Scan for the cell matching the given text and deliver its (x, y) coordinate at center. 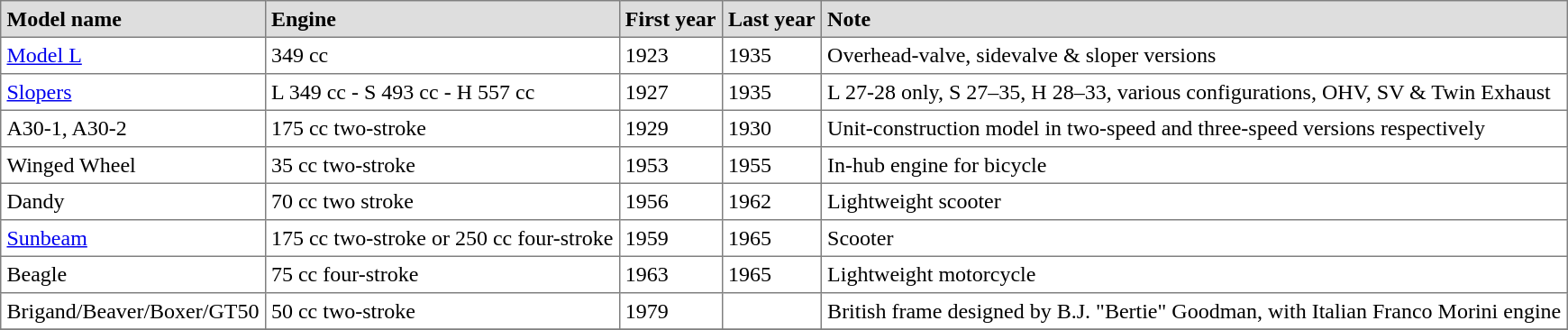
Overhead-valve, sidevalve & sloper versions (1194, 55)
35 cc two-stroke (442, 165)
1979 (670, 311)
Slopers (133, 92)
1963 (670, 274)
A30-1, A30-2 (133, 128)
Brigand/Beaver/Boxer/GT50 (133, 311)
1923 (670, 55)
Sunbeam (133, 238)
349 cc (442, 55)
Dandy (133, 201)
1962 (771, 201)
British frame designed by B.J. "Bertie" Goodman, with Italian Franco Morini engine (1194, 311)
1959 (670, 238)
1956 (670, 201)
Unit-construction model in two-speed and three-speed versions respectively (1194, 128)
L 349 cc - S 493 cc - H 557 cc (442, 92)
Beagle (133, 274)
50 cc two-stroke (442, 311)
1930 (771, 128)
Note (1194, 19)
Scooter (1194, 238)
175 cc two-stroke or 250 cc four-stroke (442, 238)
175 cc two-stroke (442, 128)
75 cc four-stroke (442, 274)
Last year (771, 19)
Model L (133, 55)
Winged Wheel (133, 165)
1927 (670, 92)
In-hub engine for bicycle (1194, 165)
Model name (133, 19)
Engine (442, 19)
70 cc two stroke (442, 201)
First year (670, 19)
Lightweight motorcycle (1194, 274)
L 27-28 only, S 27–35, H 28–33, various configurations, OHV, SV & Twin Exhaust (1194, 92)
1953 (670, 165)
1929 (670, 128)
1955 (771, 165)
Lightweight scooter (1194, 201)
